Output the [x, y] coordinate of the center of the cell containing the given text.  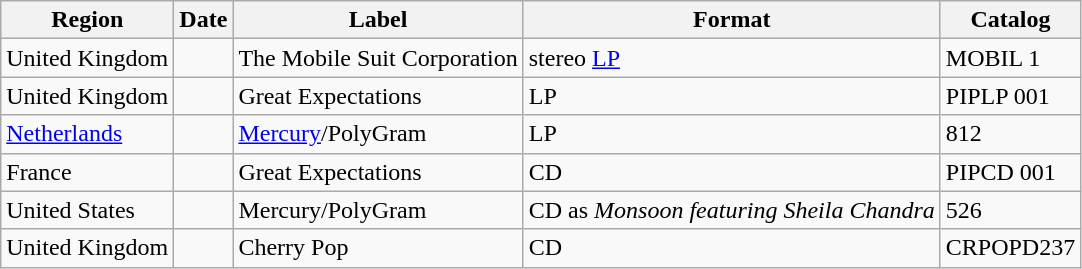
MOBIL 1 [1010, 58]
812 [1010, 134]
CRPOPD237 [1010, 248]
France [88, 172]
526 [1010, 210]
Label [378, 20]
Catalog [1010, 20]
Region [88, 20]
Cherry Pop [378, 248]
Format [732, 20]
PIPCD 001 [1010, 172]
The Mobile Suit Corporation [378, 58]
CD as Monsoon featuring Sheila Chandra [732, 210]
PIPLP 001 [1010, 96]
United States [88, 210]
stereo LP [732, 58]
Netherlands [88, 134]
Date [204, 20]
